From the cell containing the given text, extract its center point as (X, Y) coordinate. 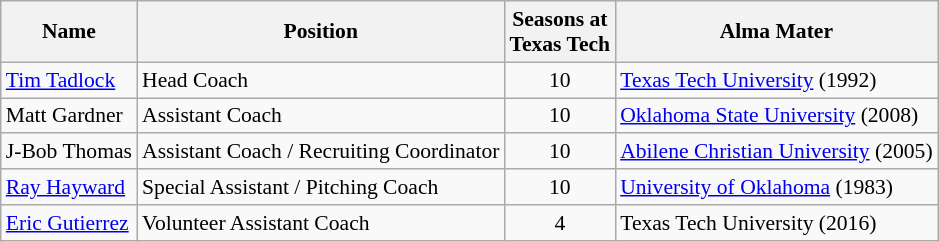
Eric Gutierrez (69, 223)
Matt Gardner (69, 116)
Oklahoma State University (2008) (776, 116)
Texas Tech University (1992) (776, 80)
Abilene Christian University (2005) (776, 152)
Texas Tech University (2016) (776, 223)
Name (69, 32)
Alma Mater (776, 32)
Special Assistant / Pitching Coach (320, 187)
Position (320, 32)
Seasons atTexas Tech (560, 32)
University of Oklahoma (1983) (776, 187)
J-Bob Thomas (69, 152)
Head Coach (320, 80)
Volunteer Assistant Coach (320, 223)
4 (560, 223)
Assistant Coach (320, 116)
Ray Hayward (69, 187)
Tim Tadlock (69, 80)
Assistant Coach / Recruiting Coordinator (320, 152)
